Find where the given text appears and provide that cell's center as (X, Y) coordinate. 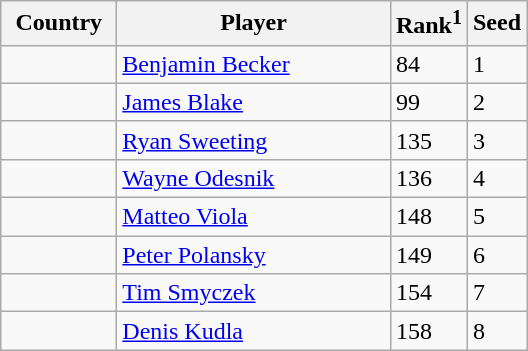
4 (496, 178)
Rank1 (428, 24)
Player (254, 24)
James Blake (254, 102)
Country (59, 24)
99 (428, 102)
Peter Polansky (254, 255)
5 (496, 217)
Ryan Sweeting (254, 140)
Wayne Odesnik (254, 178)
8 (496, 331)
Denis Kudla (254, 331)
2 (496, 102)
148 (428, 217)
1 (496, 64)
154 (428, 293)
3 (496, 140)
7 (496, 293)
135 (428, 140)
Benjamin Becker (254, 64)
Seed (496, 24)
149 (428, 255)
84 (428, 64)
136 (428, 178)
Matteo Viola (254, 217)
Tim Smyczek (254, 293)
6 (496, 255)
158 (428, 331)
